From the cell containing the given text, extract its center point as (X, Y) coordinate. 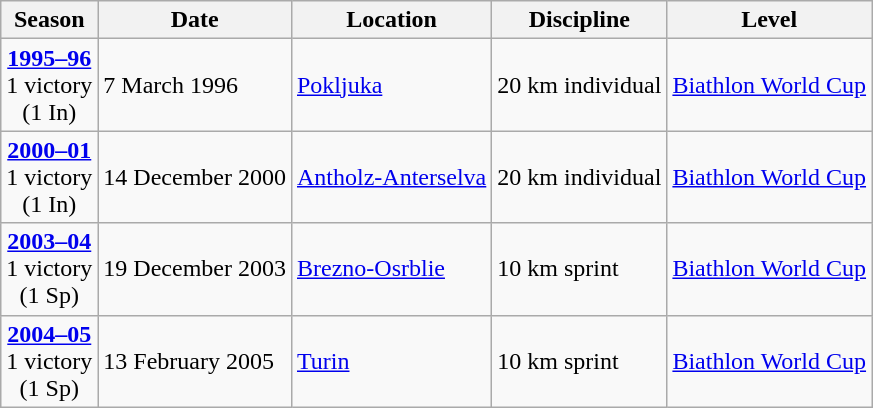
2003–04 1 victory (1 Sp) (50, 269)
2000–01 1 victory (1 In) (50, 177)
13 February 2005 (195, 361)
14 December 2000 (195, 177)
7 March 1996 (195, 85)
Pokljuka (391, 85)
1995–96 1 victory (1 In) (50, 85)
Season (50, 20)
19 December 2003 (195, 269)
2004–05 1 victory (1 Sp) (50, 361)
Date (195, 20)
Turin (391, 361)
Discipline (580, 20)
Brezno-Osrblie (391, 269)
Level (770, 20)
Location (391, 20)
Antholz-Anterselva (391, 177)
